Return [X, Y] of the center of cell containing provided text 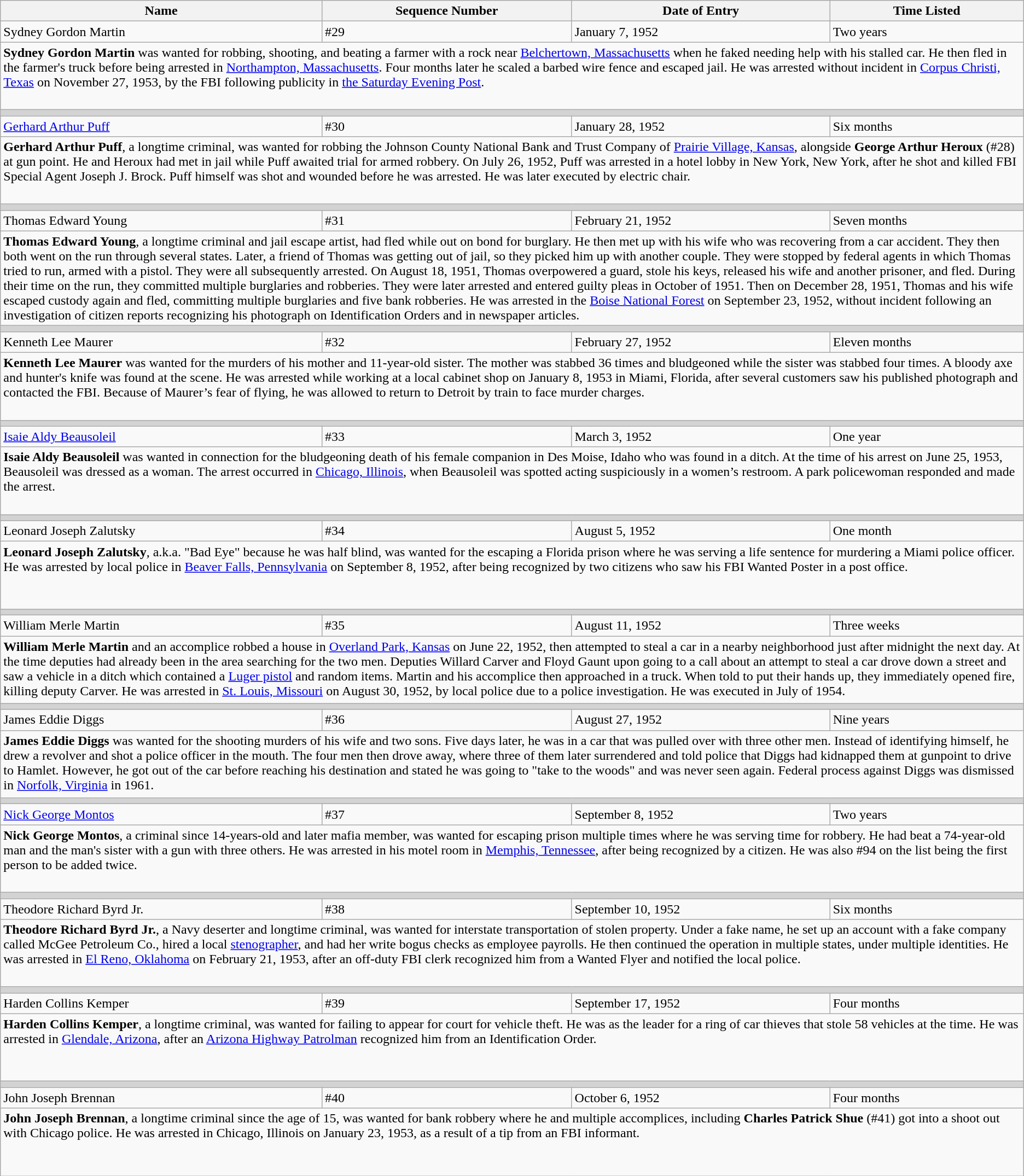
September 8, 1952 [701, 814]
#35 [446, 625]
Gerhard Arthur Puff [161, 126]
Leonard Joseph Zalutsky [161, 531]
August 27, 1952 [701, 720]
#33 [446, 436]
Sydney Gordon Martin [161, 32]
Nine years [927, 720]
John Joseph Brennan [161, 1098]
Sequence Number [446, 11]
September 10, 1952 [701, 909]
#32 [446, 342]
#30 [446, 126]
Kenneth Lee Maurer [161, 342]
#38 [446, 909]
Name [161, 11]
February 21, 1952 [701, 220]
#36 [446, 720]
#29 [446, 32]
October 6, 1952 [701, 1098]
#37 [446, 814]
#40 [446, 1098]
September 17, 1952 [701, 1003]
James Eddie Diggs [161, 720]
#39 [446, 1003]
Time Listed [927, 11]
August 5, 1952 [701, 531]
Isaie Aldy Beausoleil [161, 436]
#31 [446, 220]
March 3, 1952 [701, 436]
Theodore Richard Byrd Jr. [161, 909]
William Merle Martin [161, 625]
Three weeks [927, 625]
Thomas Edward Young [161, 220]
One month [927, 531]
Date of Entry [701, 11]
January 7, 1952 [701, 32]
Eleven months [927, 342]
Seven months [927, 220]
Harden Collins Kemper [161, 1003]
#34 [446, 531]
August 11, 1952 [701, 625]
February 27, 1952 [701, 342]
One year [927, 436]
Nick George Montos [161, 814]
January 28, 1952 [701, 126]
